Identify which cell holds the provided text, then report its (x, y) central coordinate. 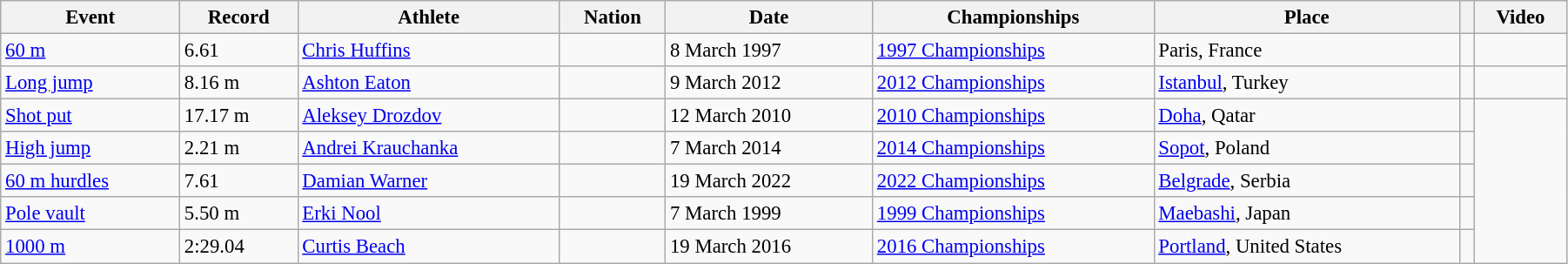
Istanbul, Turkey (1307, 83)
Nation (613, 17)
Athlete (428, 17)
1000 m (90, 247)
Pole vault (90, 213)
60 m (90, 51)
1997 Championships (1013, 51)
7 March 1999 (769, 213)
Andrei Krauchanka (428, 148)
17.17 m (238, 116)
Shot put (90, 116)
Curtis Beach (428, 247)
19 March 2022 (769, 181)
Paris, France (1307, 51)
2012 Championships (1013, 83)
6.61 (238, 51)
Chris Huffins (428, 51)
2.21 m (238, 148)
1999 Championships (1013, 213)
Maebashi, Japan (1307, 213)
2014 Championships (1013, 148)
Portland, United States (1307, 247)
Aleksey Drozdov (428, 116)
Erki Nool (428, 213)
7 March 2014 (769, 148)
Doha, Qatar (1307, 116)
Ashton Eaton (428, 83)
5.50 m (238, 213)
2010 Championships (1013, 116)
2016 Championships (1013, 247)
Video (1520, 17)
Date (769, 17)
2022 Championships (1013, 181)
Sopot, Poland (1307, 148)
Damian Warner (428, 181)
9 March 2012 (769, 83)
2:29.04 (238, 247)
High jump (90, 148)
Long jump (90, 83)
12 March 2010 (769, 116)
8.16 m (238, 83)
Belgrade, Serbia (1307, 181)
Championships (1013, 17)
8 March 1997 (769, 51)
Event (90, 17)
Place (1307, 17)
60 m hurdles (90, 181)
7.61 (238, 181)
Record (238, 17)
19 March 2016 (769, 247)
